From the cell containing the given text, extract its center point as [x, y] coordinate. 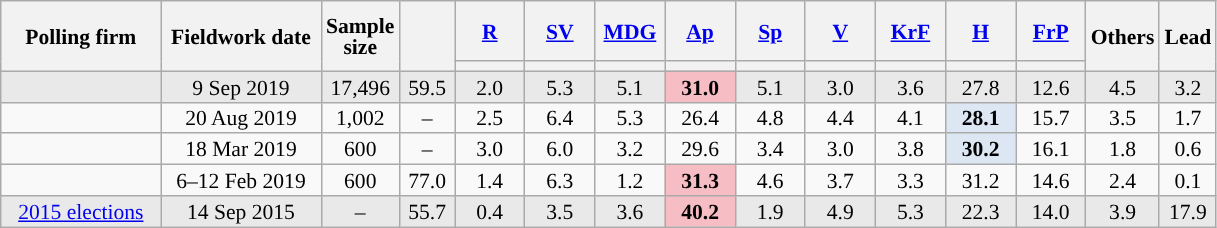
Fieldwork date [241, 36]
59.5 [426, 86]
4.1 [910, 118]
Samplesize [360, 36]
17.9 [1188, 212]
1,002 [360, 118]
4.6 [770, 180]
H [980, 31]
3.7 [840, 180]
12.6 [1051, 86]
26.4 [700, 118]
18 Mar 2019 [241, 150]
1.2 [630, 180]
1.9 [770, 212]
4.4 [840, 118]
29.6 [700, 150]
28.1 [980, 118]
3.8 [910, 150]
30.2 [980, 150]
55.7 [426, 212]
Others [1123, 36]
31.0 [700, 86]
V [840, 31]
4.5 [1123, 86]
4.9 [840, 212]
1.7 [1188, 118]
2.4 [1123, 180]
1.4 [490, 180]
9 Sep 2019 [241, 86]
20 Aug 2019 [241, 118]
0.6 [1188, 150]
MDG [630, 31]
Lead [1188, 36]
0.4 [490, 212]
27.8 [980, 86]
6.0 [560, 150]
2.5 [490, 118]
6–12 Feb 2019 [241, 180]
77.0 [426, 180]
31.3 [700, 180]
31.2 [980, 180]
R [490, 31]
Ap [700, 31]
4.8 [770, 118]
6.3 [560, 180]
FrP [1051, 31]
Polling firm [81, 36]
16.1 [1051, 150]
2015 elections [81, 212]
14.6 [1051, 180]
3.3 [910, 180]
Sp [770, 31]
KrF [910, 31]
17,496 [360, 86]
40.2 [700, 212]
0.1 [1188, 180]
1.8 [1123, 150]
3.4 [770, 150]
14.0 [1051, 212]
SV [560, 31]
2.0 [490, 86]
22.3 [980, 212]
6.4 [560, 118]
15.7 [1051, 118]
3.9 [1123, 212]
14 Sep 2015 [241, 212]
